Extract the [x, y] coordinate from the center of the cell holding the provided text.  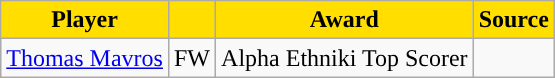
Thomas Mavros [85, 58]
Award [345, 20]
FW [192, 58]
Source [514, 20]
Player [85, 20]
Alpha Ethniki Top Scorer [345, 58]
